Capture the cell that displays the provided text and extract its [X, Y] central coordinate. 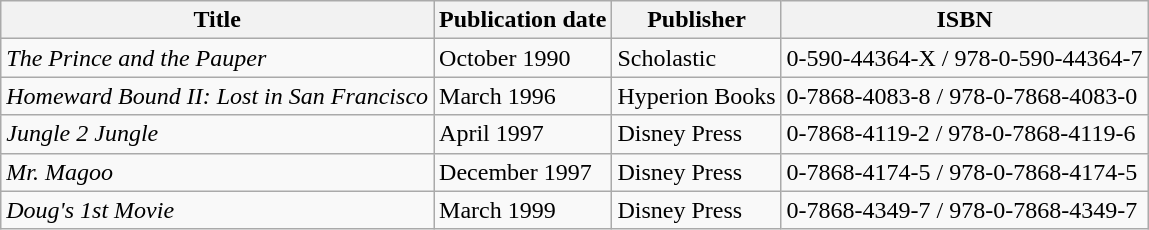
0-7868-4119-2 / 978-0-7868-4119-6 [964, 134]
Publication date [523, 20]
December 1997 [523, 172]
Doug's 1st Movie [218, 210]
March 1999 [523, 210]
Mr. Magoo [218, 172]
0-7868-4083-8 / 978-0-7868-4083-0 [964, 96]
Hyperion Books [696, 96]
October 1990 [523, 58]
April 1997 [523, 134]
0-7868-4349-7 / 978-0-7868-4349-7 [964, 210]
Homeward Bound II: Lost in San Francisco [218, 96]
Publisher [696, 20]
0-7868-4174-5 / 978-0-7868-4174-5 [964, 172]
Scholastic [696, 58]
Title [218, 20]
Jungle 2 Jungle [218, 134]
The Prince and the Pauper [218, 58]
March 1996 [523, 96]
ISBN [964, 20]
0-590-44364-X / 978-0-590-44364-7 [964, 58]
